Extract the (x, y) coordinate from the center of the cell holding the provided text.  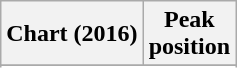
Chart (2016) (72, 34)
Peakposition (189, 34)
